From the cell containing the given text, extract its center point as [x, y] coordinate. 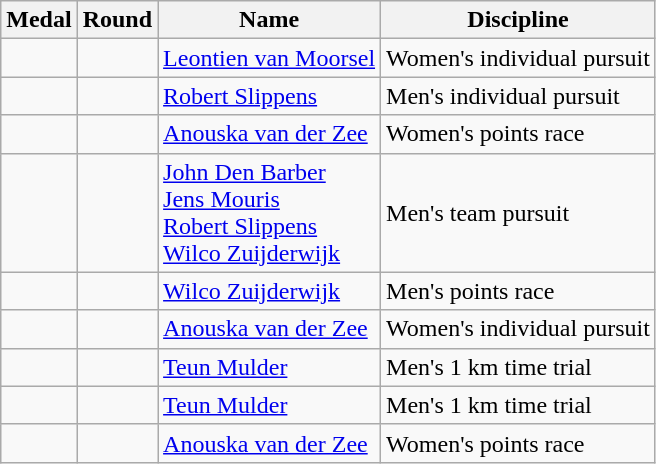
Leontien van Moorsel [270, 58]
Name [270, 20]
Discipline [518, 20]
Wilco Zuijderwijk [270, 291]
Men's points race [518, 291]
John Den BarberJens MourisRobert SlippensWilco Zuijderwijk [270, 212]
Round [117, 20]
Men's individual pursuit [518, 96]
Medal [39, 20]
Men's team pursuit [518, 212]
Robert Slippens [270, 96]
